Detect which cell encompasses the target text, then output its (X, Y) center coordinate. 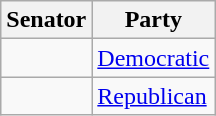
Republican (154, 96)
Senator (46, 20)
Democratic (154, 58)
Party (154, 20)
